Determine the [x, y] coordinate at the center of the cell enclosing the given text.  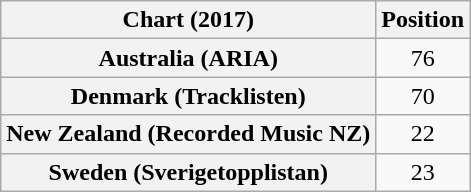
76 [423, 58]
23 [423, 172]
Sweden (Sverigetopplistan) [188, 172]
New Zealand (Recorded Music NZ) [188, 134]
70 [423, 96]
Position [423, 20]
Chart (2017) [188, 20]
22 [423, 134]
Australia (ARIA) [188, 58]
Denmark (Tracklisten) [188, 96]
